Detect which cell encompasses the target text, then output its (x, y) center coordinate. 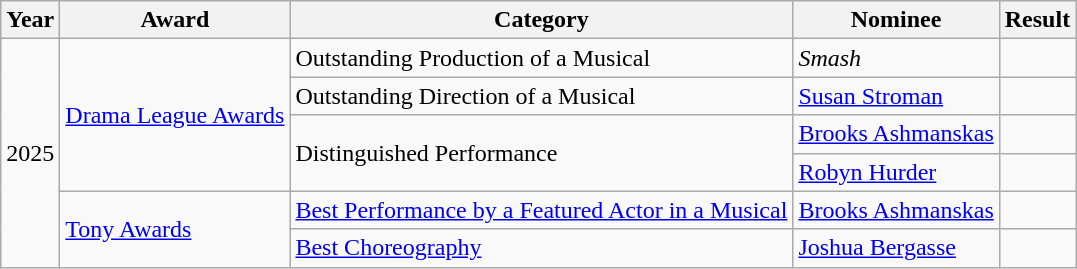
Best Performance by a Featured Actor in a Musical (542, 210)
Category (542, 20)
2025 (30, 153)
Distinguished Performance (542, 153)
Robyn Hurder (896, 172)
Susan Stroman (896, 96)
Outstanding Production of a Musical (542, 58)
Outstanding Direction of a Musical (542, 96)
Joshua Bergasse (896, 248)
Result (1037, 20)
Best Choreography (542, 248)
Drama League Awards (175, 115)
Award (175, 20)
Nominee (896, 20)
Smash (896, 58)
Year (30, 20)
Tony Awards (175, 229)
